Find where the given text appears and provide that cell's center as [x, y] coordinate. 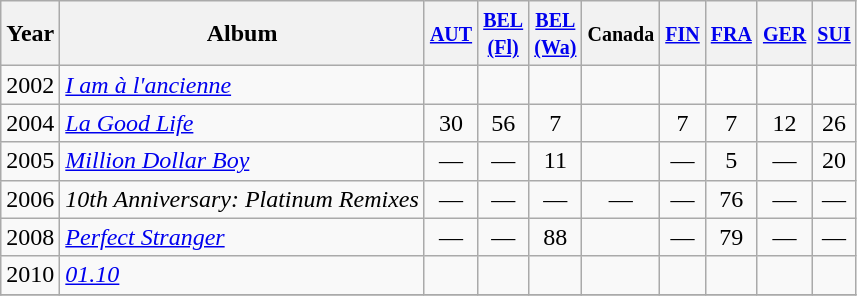
76 [731, 199]
11 [556, 161]
2010 [30, 275]
BEL (Fl) [504, 34]
GER [784, 34]
I am à l'ancienne [242, 85]
Canada [621, 34]
La Good Life [242, 123]
01.10 [242, 275]
2002 [30, 85]
AUT [450, 34]
10th Anniversary: Platinum Remixes [242, 199]
5 [731, 161]
FIN [683, 34]
79 [731, 237]
26 [834, 123]
Million Dollar Boy [242, 161]
2008 [30, 237]
2004 [30, 123]
Perfect Stranger [242, 237]
Album [242, 34]
Year [30, 34]
FRA [731, 34]
2005 [30, 161]
BEL (Wa) [556, 34]
56 [504, 123]
SUI [834, 34]
30 [450, 123]
20 [834, 161]
12 [784, 123]
88 [556, 237]
2006 [30, 199]
